Capture the cell that displays the provided text and extract its (X, Y) central coordinate. 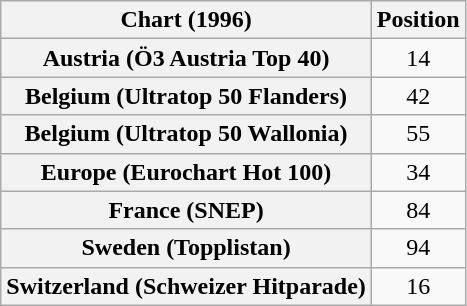
14 (418, 58)
Austria (Ö3 Austria Top 40) (186, 58)
55 (418, 134)
Belgium (Ultratop 50 Wallonia) (186, 134)
16 (418, 286)
42 (418, 96)
94 (418, 248)
Europe (Eurochart Hot 100) (186, 172)
84 (418, 210)
Switzerland (Schweizer Hitparade) (186, 286)
34 (418, 172)
Belgium (Ultratop 50 Flanders) (186, 96)
France (SNEP) (186, 210)
Sweden (Topplistan) (186, 248)
Position (418, 20)
Chart (1996) (186, 20)
